Scan for the cell matching the given text and deliver its [x, y] coordinate at center. 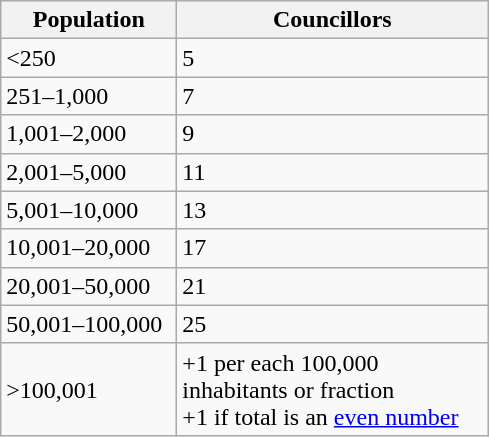
13 [332, 210]
+1 per each 100,000 inhabitants or fraction+1 if total is an even number [332, 389]
Population [89, 20]
17 [332, 248]
50,001–100,000 [89, 324]
21 [332, 286]
5,001–10,000 [89, 210]
1,001–2,000 [89, 134]
9 [332, 134]
251–1,000 [89, 96]
20,001–50,000 [89, 286]
5 [332, 58]
11 [332, 172]
>100,001 [89, 389]
7 [332, 96]
2,001–5,000 [89, 172]
Councillors [332, 20]
25 [332, 324]
10,001–20,000 [89, 248]
<250 [89, 58]
